From the cell containing the given text, extract its center point as [X, Y] coordinate. 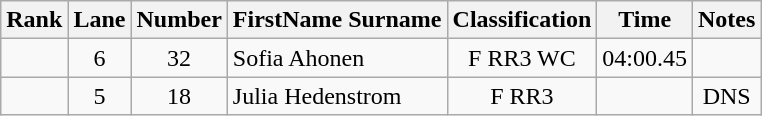
Time [645, 20]
Sofia Ahonen [337, 58]
Classification [522, 20]
FirstName Surname [337, 20]
Number [179, 20]
Notes [727, 20]
6 [100, 58]
18 [179, 96]
Lane [100, 20]
F RR3 [522, 96]
Rank [34, 20]
5 [100, 96]
F RR3 WC [522, 58]
04:00.45 [645, 58]
DNS [727, 96]
Julia Hedenstrom [337, 96]
32 [179, 58]
